Provide the [x, y] coordinate of the cell's center where the given text is located.  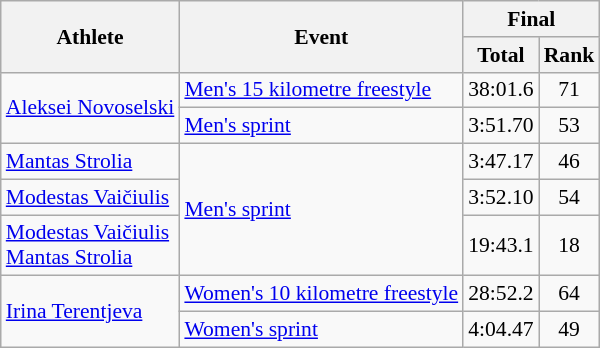
49 [570, 330]
3:51.70 [500, 126]
3:47.17 [500, 162]
18 [570, 246]
Modestas Vaičiulis [90, 197]
Women's sprint [321, 330]
Event [321, 36]
Athlete [90, 36]
64 [570, 294]
38:01.6 [500, 90]
19:43.1 [500, 246]
Aleksei Novoselski [90, 108]
71 [570, 90]
Total [500, 55]
53 [570, 126]
Final [531, 19]
46 [570, 162]
Men's 15 kilometre freestyle [321, 90]
Modestas Vaičiulis Mantas Strolia [90, 246]
Irina Terentjeva [90, 312]
Mantas Strolia [90, 162]
Women's 10 kilometre freestyle [321, 294]
Rank [570, 55]
54 [570, 197]
28:52.2 [500, 294]
4:04.47 [500, 330]
3:52.10 [500, 197]
